Return the (x, y) coordinate for the center point of the cell that contains the specified text.  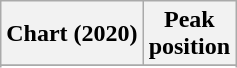
Peakposition (189, 34)
Chart (2020) (72, 34)
